From the cell containing the given text, extract its center point as (x, y) coordinate. 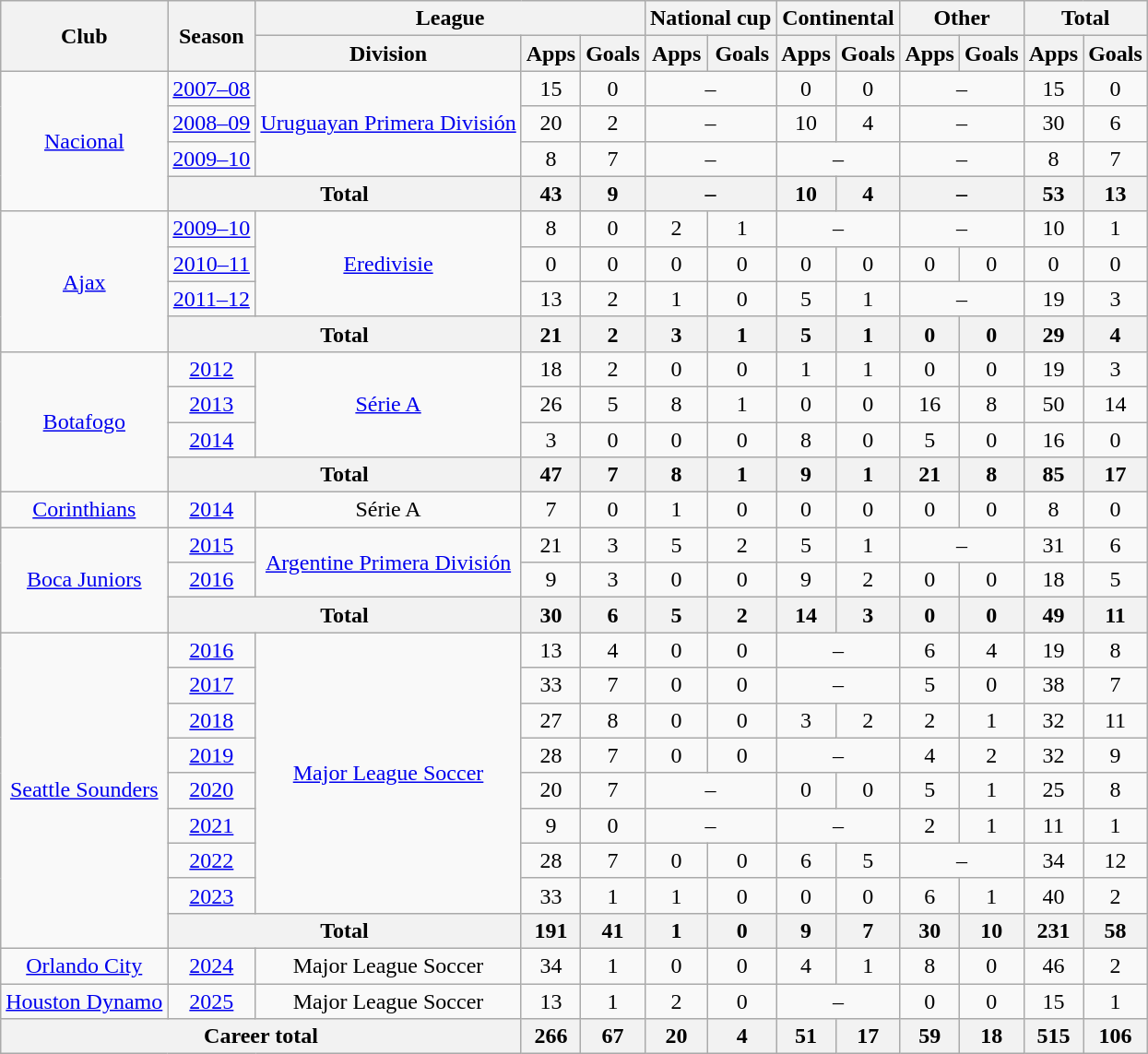
50 (1053, 404)
2013 (212, 404)
Orlando City (85, 965)
49 (1053, 615)
2012 (212, 369)
Corinthians (85, 510)
Eredivisie (388, 264)
Houston Dynamo (85, 1001)
26 (550, 404)
Career total (261, 1036)
National cup (710, 18)
Continental (838, 18)
231 (1053, 930)
2024 (212, 965)
Club (85, 36)
2017 (212, 685)
29 (1053, 334)
40 (1053, 895)
League (450, 18)
2007–08 (212, 89)
31 (1053, 545)
2020 (212, 790)
515 (1053, 1036)
Argentine Primera División (388, 563)
Seattle Sounders (85, 791)
58 (1116, 930)
2011–12 (212, 299)
67 (613, 1036)
Boca Juniors (85, 580)
2010–11 (212, 264)
59 (929, 1036)
Other (962, 18)
47 (550, 475)
Uruguayan Primera División (388, 124)
27 (550, 720)
2019 (212, 755)
Season (212, 36)
38 (1053, 685)
2021 (212, 825)
106 (1116, 1036)
2015 (212, 545)
2022 (212, 860)
53 (1053, 194)
25 (1053, 790)
41 (613, 930)
43 (550, 194)
85 (1053, 475)
2025 (212, 1001)
Ajax (85, 281)
Botafogo (85, 421)
46 (1053, 965)
Nacional (85, 141)
2018 (212, 720)
266 (550, 1036)
12 (1116, 860)
Division (388, 53)
51 (806, 1036)
2008–09 (212, 124)
2023 (212, 895)
191 (550, 930)
